Provide the (X, Y) coordinate of the cell's center where the given text is located.  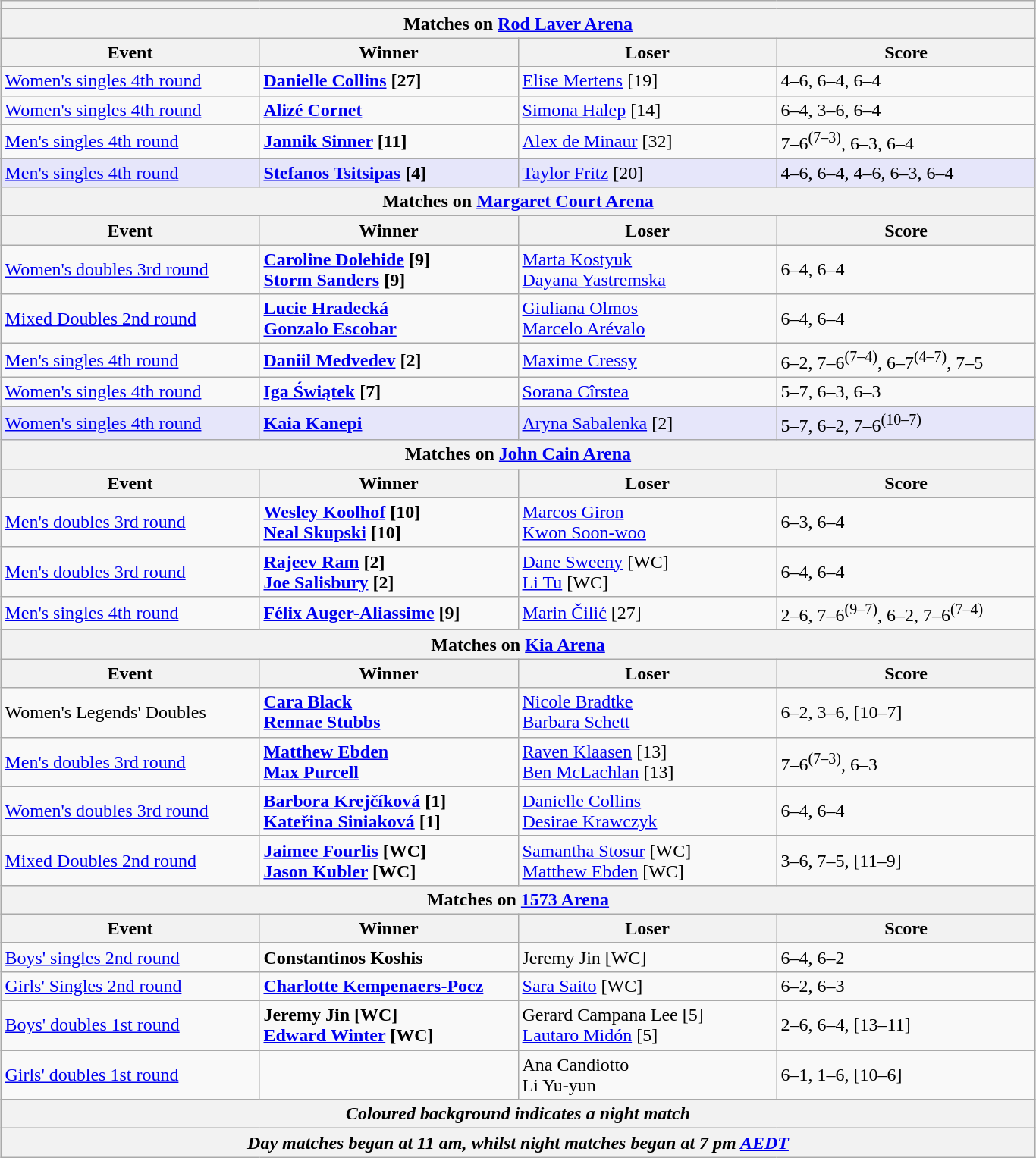
5–7, 6–2, 7–6(10–7) (906, 423)
Jaimee Fourlis [WC] Jason Kubler [WC] (388, 860)
Rajeev Ram [2] Joe Salisbury [2] (388, 572)
Matches on 1573 Arena (518, 899)
Girls' doubles 1st round (130, 1075)
Matches on Margaret Court Arena (518, 202)
Iga Świątek [7] (388, 391)
Coloured background indicates a night match (518, 1114)
Marin Čilić [27] (648, 613)
3–6, 7–5, [11–9] (906, 860)
2–6, 6–4, [13–11] (906, 1025)
Taylor Fritz [20] (648, 173)
7–6(7–3), 6–3 (906, 761)
2–6, 7–6(9–7), 6–2, 7–6(7–4) (906, 613)
Elise Mertens [19] (648, 81)
Stefanos Tsitsipas [4] (388, 173)
Matthew Ebden Max Purcell (388, 761)
Caroline Dolehide [9] Storm Sanders [9] (388, 270)
Barbora Krejčíková [1] Kateřina Siniaková [1] (388, 811)
Matches on Rod Laver Arena (518, 24)
6–2, 6–3 (906, 986)
Jannik Sinner [11] (388, 141)
6–4, 3–6, 6–4 (906, 110)
Alex de Minaur [32] (648, 141)
Marcos Giron Kwon Soon-woo (648, 522)
Samantha Stosur [WC] Matthew Ebden [WC] (648, 860)
Dane Sweeny [WC] Li Tu [WC] (648, 572)
Raven Klaasen [13] Ben McLachlan [13] (648, 761)
Giuliana Olmos Marcelo Arévalo (648, 319)
6–3, 6–4 (906, 522)
Sorana Cîrstea (648, 391)
Wesley Koolhof [10] Neal Skupski [10] (388, 522)
Charlotte Kempenaers-Pocz (388, 986)
6–2, 7–6(7–4), 6–7(4–7), 7–5 (906, 361)
Lucie Hradecká Gonzalo Escobar (388, 319)
Maxime Cressy (648, 361)
Kaia Kanepi (388, 423)
4–6, 6–4, 4–6, 6–3, 6–4 (906, 173)
6–1, 1–6, [10–6] (906, 1075)
5–7, 6–3, 6–3 (906, 391)
Jeremy Jin [WC] (648, 957)
Gerard Campana Lee [5] Lautaro Midón [5] (648, 1025)
Sara Saito [WC] (648, 986)
Boys' singles 2nd round (130, 957)
Boys' doubles 1st round (130, 1025)
Day matches began at 11 am, whilst night matches began at 7 pm AEDT (518, 1143)
6–4, 6–2 (906, 957)
Women's Legends' Doubles (130, 713)
Matches on Kia Arena (518, 645)
Matches on John Cain Arena (518, 454)
Nicole Bradtke Barbara Schett (648, 713)
4–6, 6–4, 6–4 (906, 81)
Daniil Medvedev [2] (388, 361)
Girls' Singles 2nd round (130, 986)
Constantinos Koshis (388, 957)
7–6(7–3), 6–3, 6–4 (906, 141)
Jeremy Jin [WC] Edward Winter [WC] (388, 1025)
Simona Halep [14] (648, 110)
6–2, 3–6, [10–7] (906, 713)
Cara Black Rennae Stubbs (388, 713)
Aryna Sabalenka [2] (648, 423)
Danielle Collins [27] (388, 81)
Félix Auger-Aliassime [9] (388, 613)
Ana Candiotto Li Yu-yun (648, 1075)
Marta Kostyuk Dayana Yastremska (648, 270)
Alizé Cornet (388, 110)
Danielle Collins Desirae Krawczyk (648, 811)
